Find where the given text appears and provide that cell's center as [X, Y] coordinate. 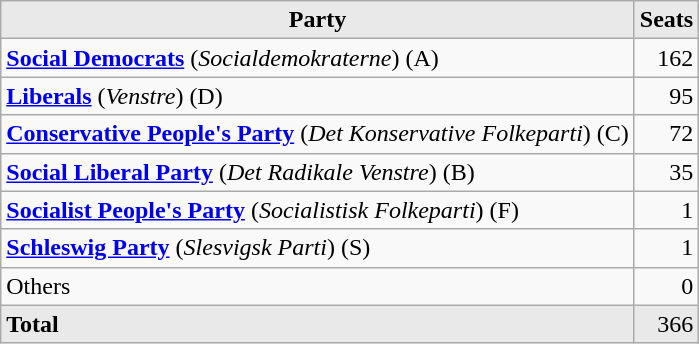
35 [666, 172]
72 [666, 134]
Liberals (Venstre) (D) [318, 96]
Socialist People's Party (Socialistisk Folkeparti) (F) [318, 210]
Social Liberal Party (Det Radikale Venstre) (B) [318, 172]
Others [318, 286]
Seats [666, 20]
162 [666, 58]
Party [318, 20]
Schleswig Party (Slesvigsk Parti) (S) [318, 248]
Conservative People's Party (Det Konservative Folkeparti) (C) [318, 134]
95 [666, 96]
366 [666, 324]
Total [318, 324]
Social Democrats (Socialdemokraterne) (A) [318, 58]
0 [666, 286]
